Scan for the cell matching the given text and deliver its [X, Y] coordinate at center. 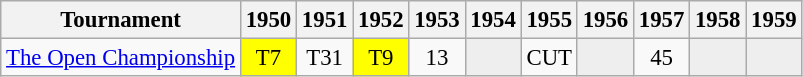
1953 [437, 20]
Tournament [121, 20]
T7 [268, 58]
1951 [325, 20]
1954 [493, 20]
1958 [718, 20]
1957 [661, 20]
1956 [605, 20]
The Open Championship [121, 58]
T31 [325, 58]
45 [661, 58]
13 [437, 58]
T9 [381, 58]
CUT [549, 58]
1959 [774, 20]
1950 [268, 20]
1955 [549, 20]
1952 [381, 20]
